Determine the (x, y) coordinate at the center of the cell enclosing the given text.  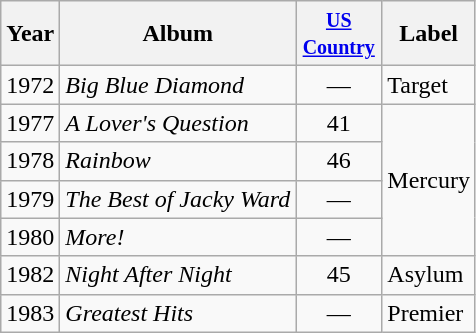
Target (429, 85)
Premier (429, 313)
Album (178, 34)
1983 (30, 313)
Greatest Hits (178, 313)
Night After Night (178, 275)
Rainbow (178, 161)
A Lover's Question (178, 123)
Label (429, 34)
Mercury (429, 180)
The Best of Jacky Ward (178, 199)
More! (178, 237)
Big Blue Diamond (178, 85)
US Country (339, 34)
1978 (30, 161)
1972 (30, 85)
41 (339, 123)
45 (339, 275)
1980 (30, 237)
1979 (30, 199)
46 (339, 161)
1977 (30, 123)
1982 (30, 275)
Year (30, 34)
Asylum (429, 275)
